Capture the cell that displays the provided text and extract its [x, y] central coordinate. 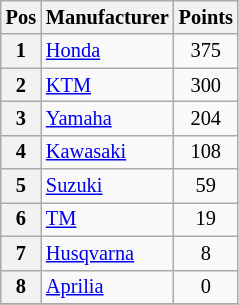
1 [21, 51]
TM [108, 219]
Pos [21, 17]
Honda [108, 51]
375 [206, 51]
3 [21, 118]
59 [206, 186]
Suzuki [108, 186]
0 [206, 287]
5 [21, 186]
108 [206, 152]
KTM [108, 85]
204 [206, 118]
Kawasaki [108, 152]
4 [21, 152]
7 [21, 253]
300 [206, 85]
Husqvarna [108, 253]
19 [206, 219]
Manufacturer [108, 17]
6 [21, 219]
2 [21, 85]
Yamaha [108, 118]
Points [206, 17]
Aprilia [108, 287]
